Detect which cell encompasses the target text, then output its [X, Y] center coordinate. 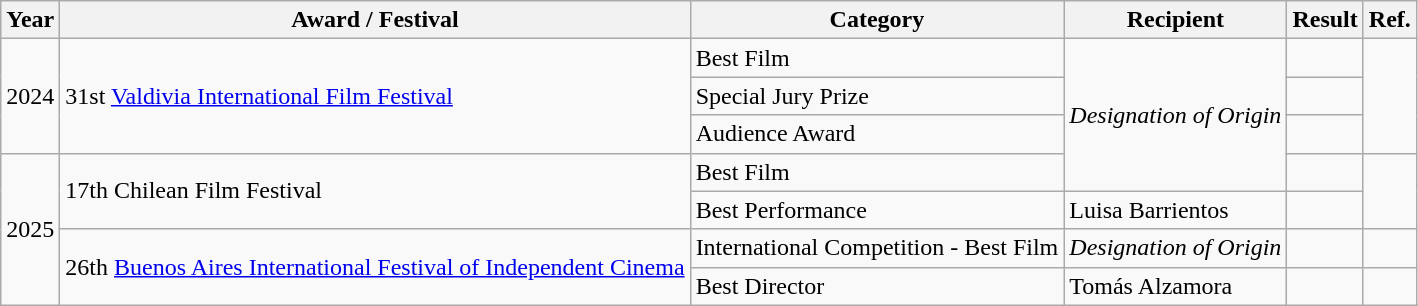
Best Director [877, 286]
International Competition - Best Film [877, 248]
Category [877, 20]
2024 [30, 96]
31st Valdivia International Film Festival [375, 96]
Luisa Barrientos [1176, 210]
Result [1325, 20]
17th Chilean Film Festival [375, 191]
Year [30, 20]
Special Jury Prize [877, 96]
Audience Award [877, 134]
2025 [30, 229]
Best Performance [877, 210]
26th Buenos Aires International Festival of Independent Cinema [375, 267]
Award / Festival [375, 20]
Tomás Alzamora [1176, 286]
Recipient [1176, 20]
Ref. [1390, 20]
